Search for the cell housing the specified text and yield its [x, y] center coordinate. 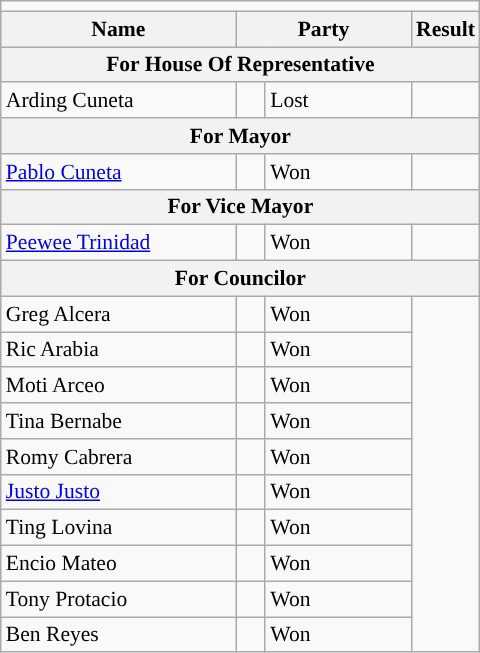
Arding Cuneta [118, 101]
Moti Arceo [118, 386]
For House Of Representative [240, 65]
Romy Cabrera [118, 457]
Tony Protacio [118, 599]
Peewee Trinidad [118, 243]
Result [446, 29]
Ben Reyes [118, 635]
For Vice Mayor [240, 207]
For Councilor [240, 279]
Encio Mateo [118, 564]
Ric Arabia [118, 350]
Pablo Cuneta [118, 172]
Name [118, 29]
For Mayor [240, 136]
Lost [338, 101]
Tina Bernabe [118, 421]
Justo Justo [118, 492]
Ting Lovina [118, 528]
Greg Alcera [118, 314]
Party [324, 29]
